Extract the [X, Y] coordinate from the center of the cell holding the provided text.  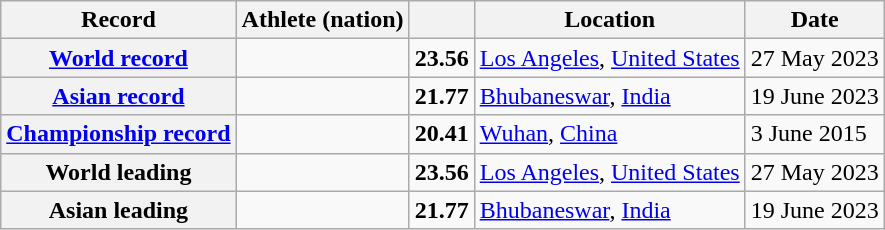
Record [118, 20]
Date [814, 20]
Asian leading [118, 210]
Wuhan, China [610, 134]
20.41 [442, 134]
Asian record [118, 96]
Location [610, 20]
3 June 2015 [814, 134]
Championship record [118, 134]
World record [118, 58]
World leading [118, 172]
Athlete (nation) [322, 20]
